Find where the given text appears and provide that cell's center as [X, Y] coordinate. 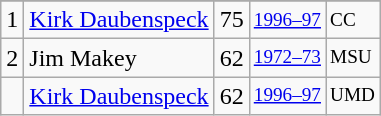
75 [232, 20]
UMD [353, 96]
MSU [353, 58]
Jim Makey [119, 58]
1972–73 [287, 58]
1 [12, 20]
CC [353, 20]
2 [12, 58]
